Identify which cell holds the provided text, then report its [x, y] central coordinate. 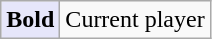
Bold [30, 20]
Current player [135, 20]
